Extract the [X, Y] coordinate from the center of the cell holding the provided text.  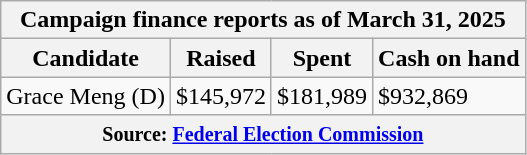
Source: Federal Election Commission [263, 134]
Campaign finance reports as of March 31, 2025 [263, 20]
Candidate [86, 58]
Cash on hand [449, 58]
Grace Meng (D) [86, 96]
Raised [220, 58]
$145,972 [220, 96]
Spent [322, 58]
$932,869 [449, 96]
$181,989 [322, 96]
